Extract the (X, Y) coordinate from the center of the cell holding the provided text.  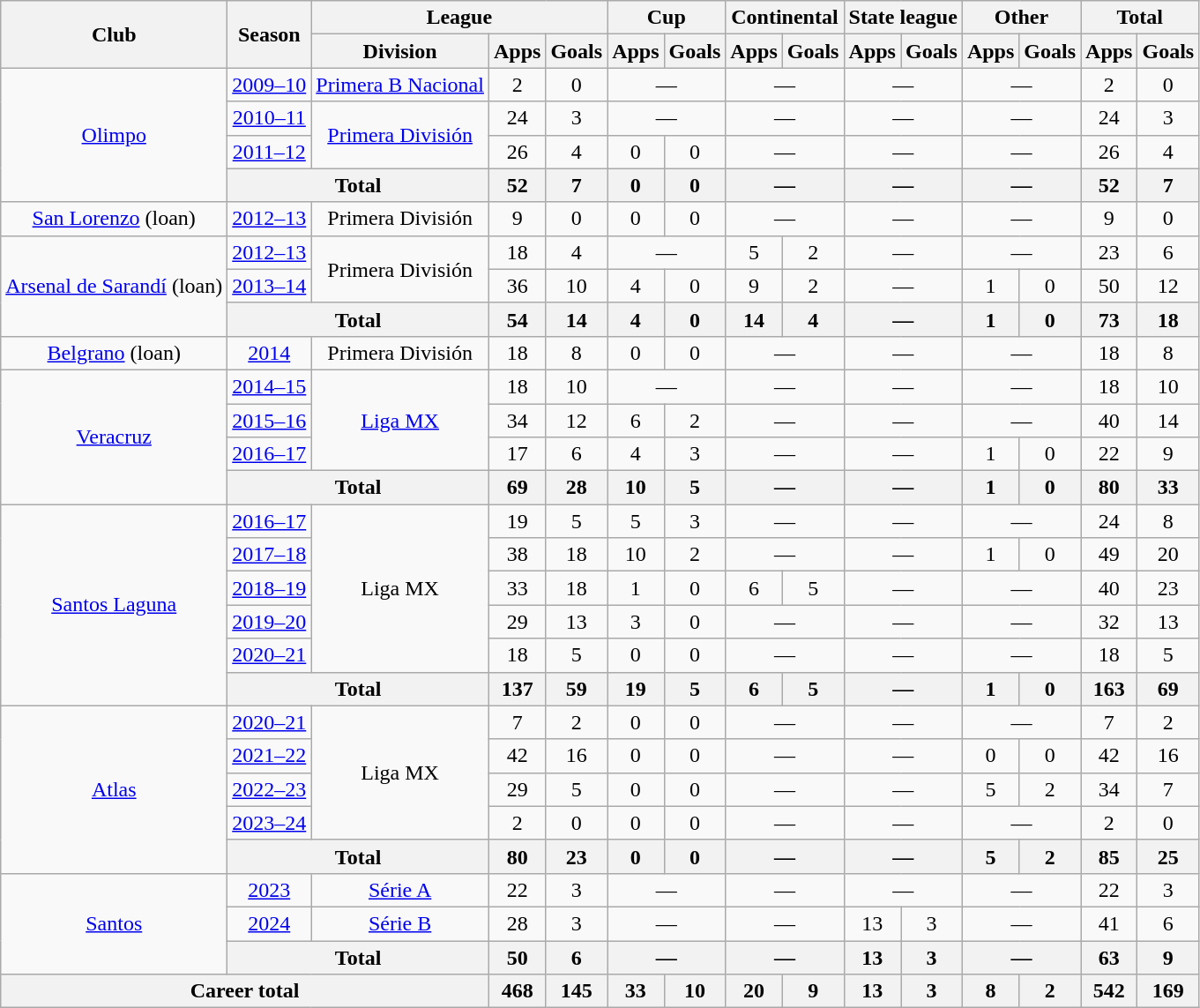
2024 (270, 923)
145 (577, 991)
2023 (270, 890)
Division (400, 51)
2018–19 (270, 588)
2015–16 (270, 421)
Other (1021, 18)
Cup (667, 18)
Career total (245, 991)
San Lorenzo (loan) (115, 219)
2021–22 (270, 756)
163 (1109, 689)
League (459, 18)
2017–18 (270, 555)
2019–20 (270, 622)
2014–15 (270, 386)
2022–23 (270, 789)
Olimpo (115, 135)
Santos Laguna (115, 605)
Arsenal de Sarandí (loan) (115, 286)
59 (577, 689)
Série B (400, 923)
32 (1109, 622)
63 (1109, 957)
Atlas (115, 789)
2009–10 (270, 85)
Veracruz (115, 437)
38 (517, 555)
Season (270, 34)
542 (1109, 991)
54 (517, 319)
137 (517, 689)
2013–14 (270, 286)
2014 (270, 353)
Primera B Nacional (400, 85)
49 (1109, 555)
85 (1109, 856)
25 (1168, 856)
Continental (785, 18)
State league (903, 18)
Club (115, 34)
Santos (115, 923)
17 (517, 454)
73 (1109, 319)
169 (1168, 991)
Belgrano (loan) (115, 353)
36 (517, 286)
2023–24 (270, 823)
468 (517, 991)
Série A (400, 890)
41 (1109, 923)
2011–12 (270, 152)
2010–11 (270, 118)
